Output the (x, y) coordinate of the center of the cell containing the given text.  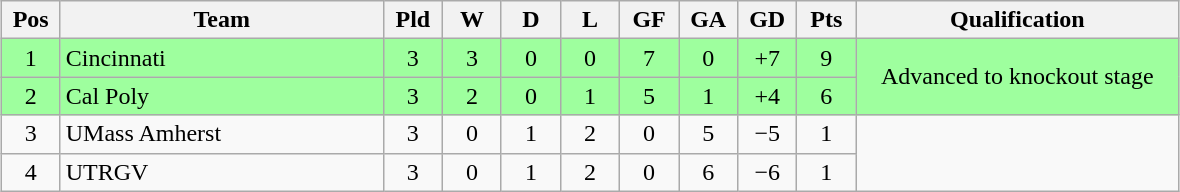
Pos (30, 20)
W (472, 20)
Cal Poly (222, 96)
−6 (768, 172)
+7 (768, 58)
+4 (768, 96)
Pts (826, 20)
D (530, 20)
Team (222, 20)
L (590, 20)
Qualification (1018, 20)
UTRGV (222, 172)
−5 (768, 134)
Advanced to knockout stage (1018, 77)
Pld (412, 20)
9 (826, 58)
GF (650, 20)
Cincinnati (222, 58)
7 (650, 58)
GD (768, 20)
4 (30, 172)
GA (708, 20)
UMass Amherst (222, 134)
